Provide the [X, Y] coordinate of the cell's center where the given text is located.  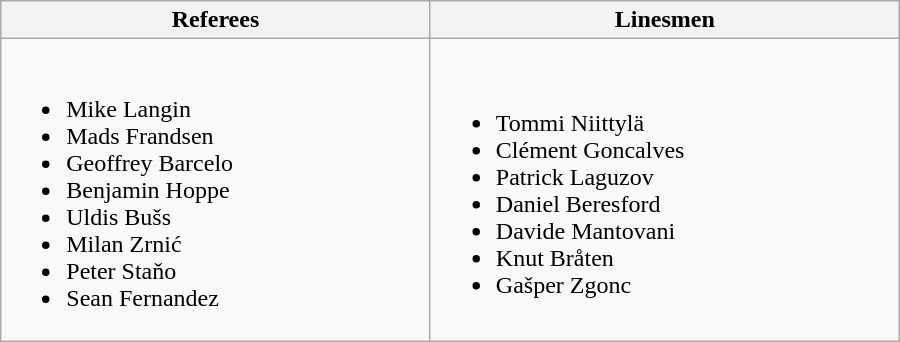
Mike Langin Mads Frandsen Geoffrey Barcelo Benjamin Hoppe Uldis Bušs Milan Zrnić Peter Staňo Sean Fernandez [216, 190]
Referees [216, 20]
Tommi Niittylä Clément Goncalves Patrick Laguzov Daniel Beresford Davide Mantovani Knut Bråten Gašper Zgonc [664, 190]
Linesmen [664, 20]
